Identify which cell holds the provided text, then report its [x, y] central coordinate. 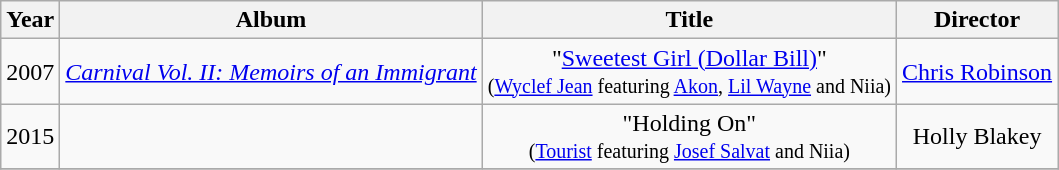
Holly Blakey [978, 136]
Carnival Vol. II: Memoirs of an Immigrant [271, 72]
Title [689, 20]
"Sweetest Girl (Dollar Bill)"(Wyclef Jean featuring Akon, Lil Wayne and Niia) [689, 72]
Director [978, 20]
"Holding On"(Tourist featuring Josef Salvat and Niia) [689, 136]
Album [271, 20]
2015 [30, 136]
Year [30, 20]
Chris Robinson [978, 72]
2007 [30, 72]
